Pinpoint the cell where the given text exists, returning its [x, y] midpoint coordinate. 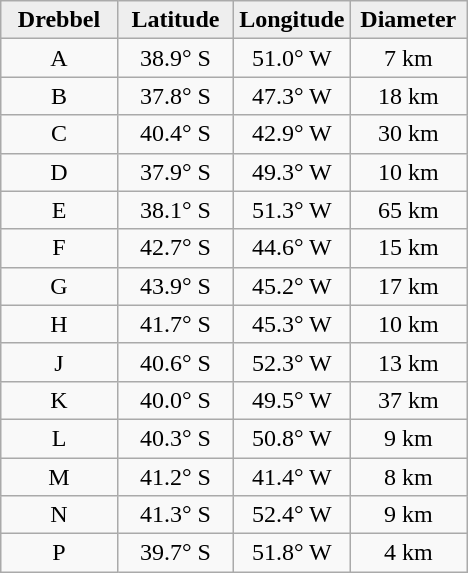
J [59, 362]
Diameter [408, 20]
15 km [408, 248]
38.9° S [175, 58]
40.3° S [175, 438]
D [59, 172]
17 km [408, 286]
40.4° S [175, 134]
37.9° S [175, 172]
42.7° S [175, 248]
K [59, 400]
37 km [408, 400]
45.2° W [292, 286]
41.4° W [292, 477]
52.4° W [292, 515]
51.0° W [292, 58]
52.3° W [292, 362]
A [59, 58]
Latitude [175, 20]
G [59, 286]
L [59, 438]
18 km [408, 96]
M [59, 477]
8 km [408, 477]
Longitude [292, 20]
42.9° W [292, 134]
4 km [408, 553]
51.3° W [292, 210]
C [59, 134]
Drebbel [59, 20]
39.7° S [175, 553]
44.6° W [292, 248]
B [59, 96]
47.3° W [292, 96]
49.5° W [292, 400]
30 km [408, 134]
45.3° W [292, 324]
N [59, 515]
F [59, 248]
40.6° S [175, 362]
65 km [408, 210]
E [59, 210]
H [59, 324]
43.9° S [175, 286]
50.8° W [292, 438]
49.3° W [292, 172]
41.3° S [175, 515]
51.8° W [292, 553]
37.8° S [175, 96]
41.7° S [175, 324]
P [59, 553]
7 km [408, 58]
40.0° S [175, 400]
13 km [408, 362]
38.1° S [175, 210]
41.2° S [175, 477]
